Identify which cell holds the provided text, then report its (x, y) central coordinate. 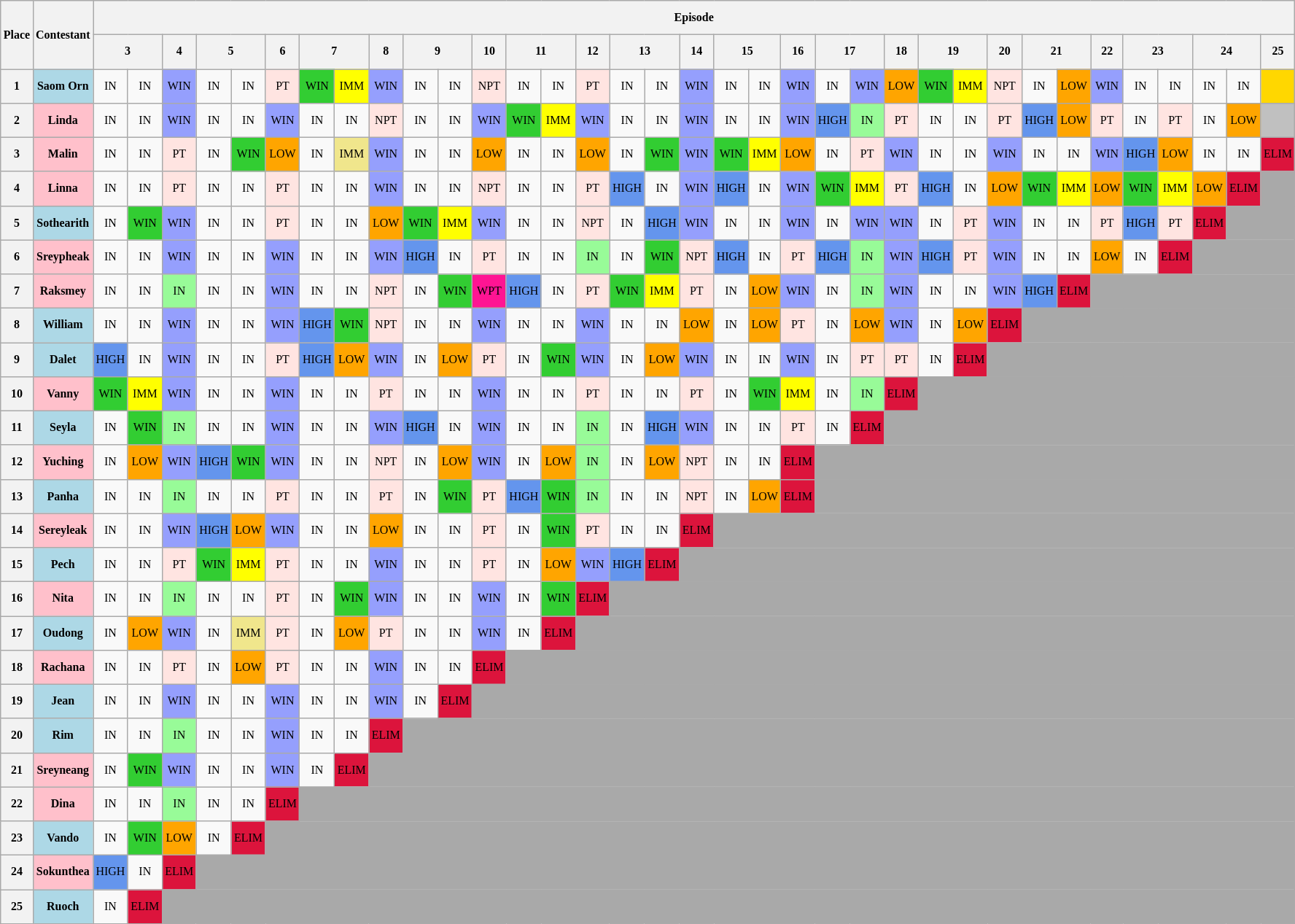
Contestant (63, 34)
Sreypheak (63, 257)
Malin (63, 155)
Raksmey (63, 290)
Yuching (63, 462)
Dina (63, 804)
Saom Orn (63, 86)
Seyla (63, 427)
Rachana (63, 667)
Sokunthea (63, 872)
Rim (63, 735)
Episode (694, 18)
Sothearith (63, 223)
1 (17, 86)
Ruoch (63, 906)
Oudong (63, 633)
WPT (489, 290)
Place (17, 34)
2 (17, 120)
Vando (63, 837)
Vanny (63, 394)
Dalet (63, 359)
Jean (63, 702)
Linda (63, 120)
Pech (63, 564)
William (63, 325)
Panha (63, 496)
Sreyneang (63, 770)
Nita (63, 598)
Linna (63, 188)
Sereyleak (63, 531)
